Search for the cell housing the specified text and yield its [x, y] center coordinate. 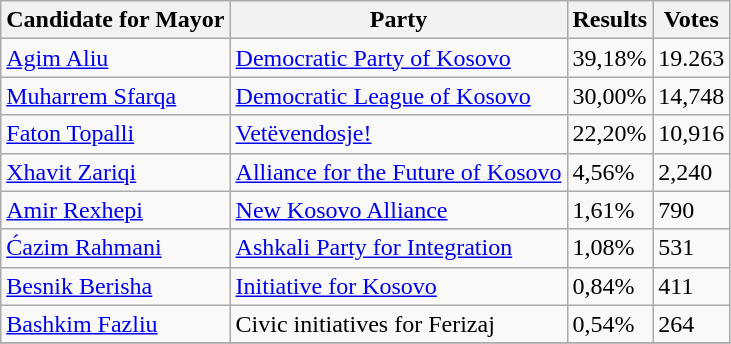
Democratic League of Kosovo [398, 96]
19.263 [692, 58]
411 [692, 286]
Initiative for Kosovo [398, 286]
22,20% [610, 134]
1,61% [610, 210]
Xhavit Zariqi [116, 172]
Votes [692, 20]
Vetëvendosje! [398, 134]
Ćazim Rahmani [116, 248]
39,18% [610, 58]
0,54% [610, 324]
Ashkali Party for Integration [398, 248]
New Kosovo Alliance [398, 210]
Besnik Berisha [116, 286]
Results [610, 20]
1,08% [610, 248]
Party [398, 20]
264 [692, 324]
30,00% [610, 96]
Amir Rexhepi [116, 210]
0,84% [610, 286]
Civic initiatives for Ferizaj [398, 324]
531 [692, 248]
Faton Topalli [116, 134]
10,916 [692, 134]
2,240 [692, 172]
Agim Aliu [116, 58]
Bashkim Fazliu [116, 324]
14,748 [692, 96]
Democratic Party of Kosovo [398, 58]
4,56% [610, 172]
Alliance for the Future of Kosovo [398, 172]
Candidate for Mayor [116, 20]
Muharrem Sfarqa [116, 96]
790 [692, 210]
